From the cell containing the given text, extract its center point as (X, Y) coordinate. 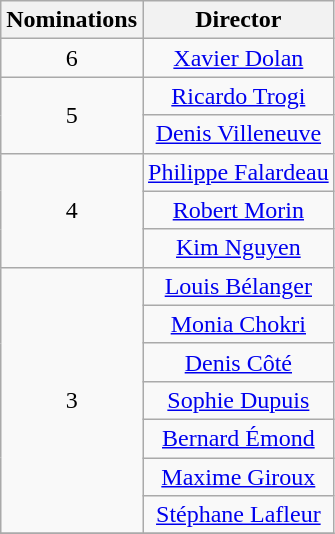
Director (238, 20)
Philippe Falardeau (238, 172)
Louis Bélanger (238, 286)
4 (72, 210)
Xavier Dolan (238, 58)
Maxime Giroux (238, 477)
6 (72, 58)
Nominations (72, 20)
Kim Nguyen (238, 248)
Sophie Dupuis (238, 400)
5 (72, 115)
3 (72, 400)
Stéphane Lafleur (238, 515)
Denis Villeneuve (238, 134)
Robert Morin (238, 210)
Ricardo Trogi (238, 96)
Denis Côté (238, 362)
Bernard Émond (238, 438)
Monia Chokri (238, 324)
